Detect which cell encompasses the target text, then output its [X, Y] center coordinate. 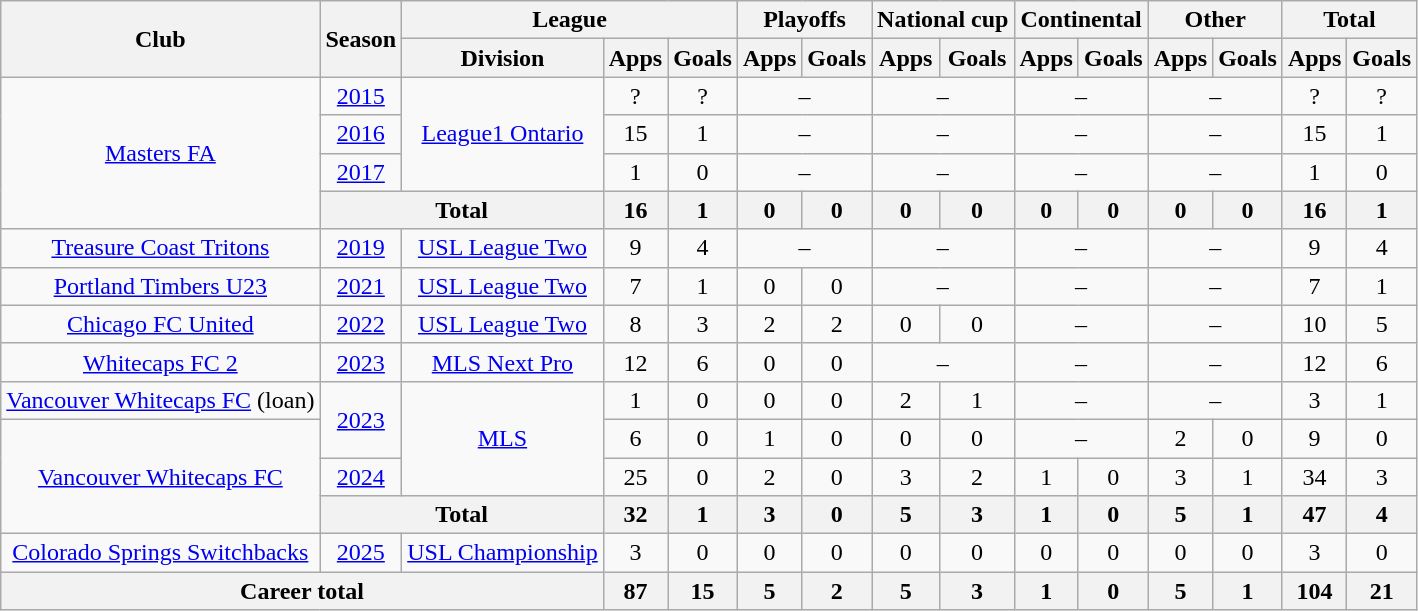
2025 [361, 553]
25 [635, 477]
Club [160, 39]
League [570, 20]
USL Championship [503, 553]
Treasure Coast Tritons [160, 248]
Vancouver Whitecaps FC [160, 476]
Chicago FC United [160, 324]
2022 [361, 324]
104 [1314, 591]
Colorado Springs Switchbacks [160, 553]
Division [503, 58]
10 [1314, 324]
34 [1314, 477]
Portland Timbers U23 [160, 286]
Season [361, 39]
Other [1215, 20]
Career total [302, 591]
21 [1382, 591]
National cup [943, 20]
League1 Ontario [503, 134]
2021 [361, 286]
Masters FA [160, 153]
8 [635, 324]
32 [635, 515]
MLS [503, 438]
Whitecaps FC 2 [160, 362]
2017 [361, 172]
Playoffs [804, 20]
Vancouver Whitecaps FC (loan) [160, 400]
Continental [1081, 20]
2019 [361, 248]
87 [635, 591]
2016 [361, 134]
MLS Next Pro [503, 362]
47 [1314, 515]
2024 [361, 477]
2015 [361, 96]
